Provide the [X, Y] coordinate of the cell's center where the given text is located.  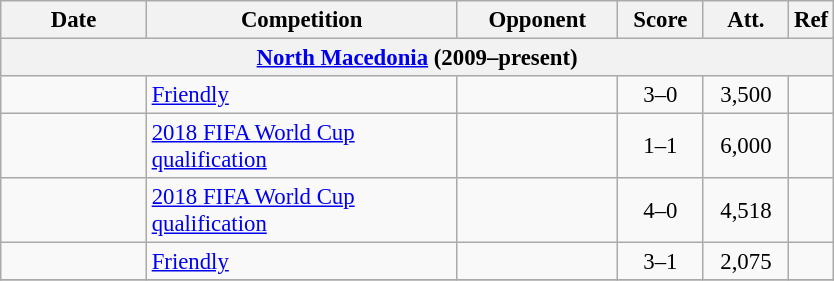
Opponent [538, 20]
4–0 [661, 210]
3–1 [661, 262]
1–1 [661, 146]
6,000 [746, 146]
4,518 [746, 210]
Competition [302, 20]
Date [74, 20]
Ref [812, 20]
3–0 [661, 95]
Score [661, 20]
2,075 [746, 262]
Att. [746, 20]
3,500 [746, 95]
North Macedonia (2009–present) [418, 58]
